Detect which cell encompasses the target text, then output its [x, y] center coordinate. 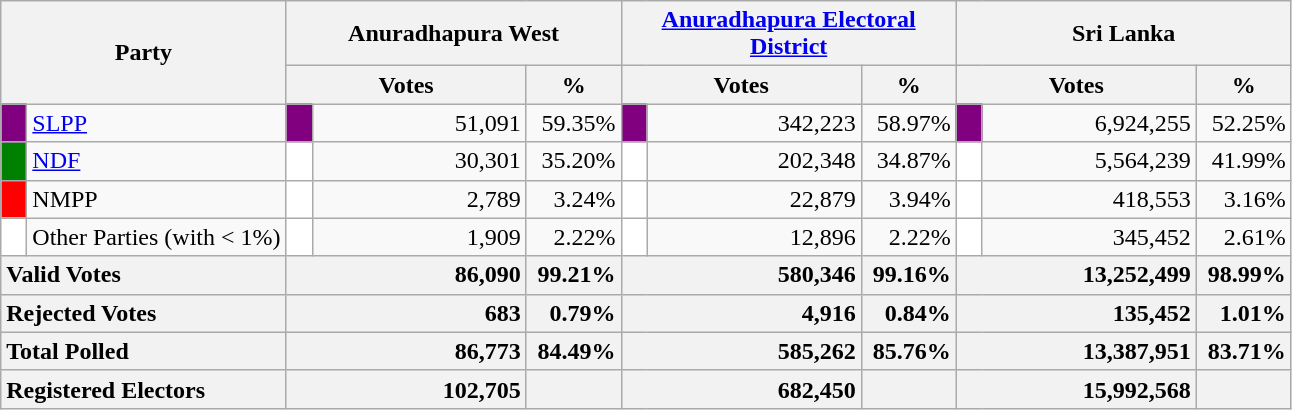
35.20% [574, 161]
Party [144, 52]
2.61% [1244, 237]
Sri Lanka [1124, 34]
1.01% [1244, 313]
3.24% [574, 199]
13,387,951 [1076, 351]
Total Polled [144, 351]
4,916 [741, 313]
Anuradhapura Electoral District [788, 34]
SLPP [156, 123]
NMPP [156, 199]
5,564,239 [1089, 161]
3.16% [1244, 199]
Other Parties (with < 1%) [156, 237]
98.99% [1244, 275]
51,091 [419, 123]
342,223 [754, 123]
0.84% [908, 313]
15,992,568 [1076, 389]
84.49% [574, 351]
59.35% [574, 123]
135,452 [1076, 313]
6,924,255 [1089, 123]
2,789 [419, 199]
Anuradhapura West [454, 34]
1,909 [419, 237]
3.94% [908, 199]
Rejected Votes [144, 313]
580,346 [741, 275]
Valid Votes [144, 275]
683 [406, 313]
86,773 [406, 351]
202,348 [754, 161]
85.76% [908, 351]
52.25% [1244, 123]
30,301 [419, 161]
Registered Electors [144, 389]
99.16% [908, 275]
41.99% [1244, 161]
682,450 [741, 389]
86,090 [406, 275]
0.79% [574, 313]
22,879 [754, 199]
585,262 [741, 351]
13,252,499 [1076, 275]
58.97% [908, 123]
NDF [156, 161]
12,896 [754, 237]
418,553 [1089, 199]
99.21% [574, 275]
345,452 [1089, 237]
83.71% [1244, 351]
34.87% [908, 161]
102,705 [406, 389]
